Search for the cell housing the specified text and yield its (X, Y) center coordinate. 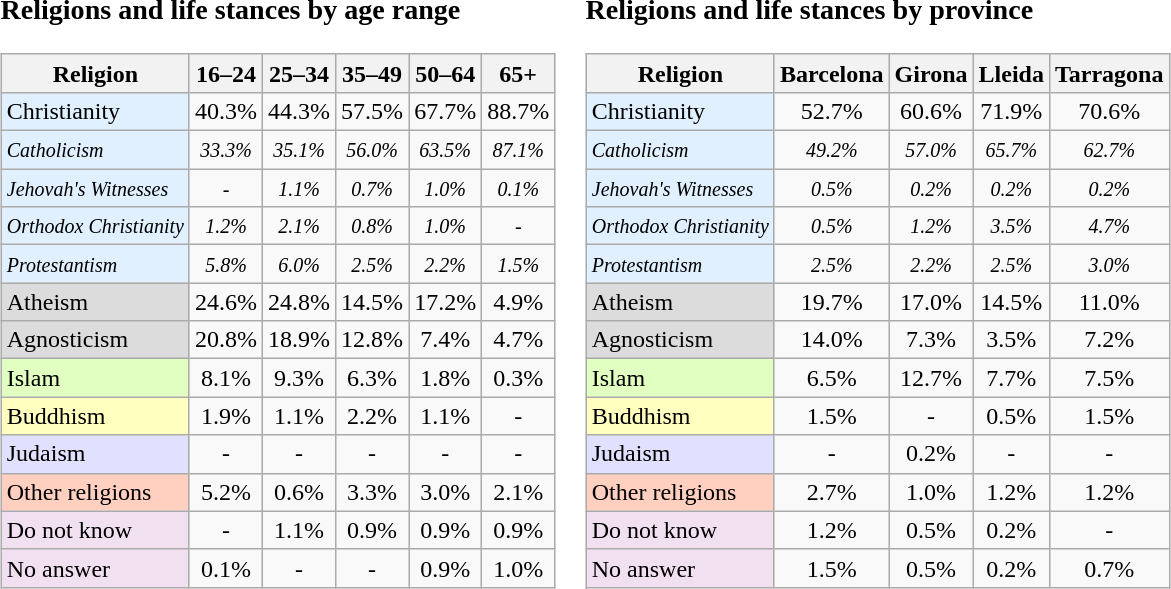
11.0% (1109, 302)
63.5% (446, 150)
49.2% (832, 150)
56.0% (372, 150)
2.7% (832, 492)
44.3% (300, 111)
7.2% (1109, 340)
14.0% (832, 340)
0.8% (372, 226)
Barcelona (832, 73)
57.0% (931, 150)
1.8% (446, 378)
12.7% (931, 378)
65.7% (1011, 150)
0.3% (518, 378)
50–64 (446, 73)
Lleida (1011, 73)
67.7% (446, 111)
7.5% (1109, 378)
88.7% (518, 111)
3.3% (372, 492)
18.9% (300, 340)
24.8% (300, 302)
0.6% (300, 492)
5.8% (226, 264)
17.0% (931, 302)
19.7% (832, 302)
20.8% (226, 340)
17.2% (446, 302)
1.9% (226, 416)
6.0% (300, 264)
24.6% (226, 302)
12.8% (372, 340)
52.7% (832, 111)
40.3% (226, 111)
Tarragona (1109, 73)
8.1% (226, 378)
71.9% (1011, 111)
60.6% (931, 111)
9.3% (300, 378)
7.7% (1011, 378)
33.3% (226, 150)
35.1% (300, 150)
35–49 (372, 73)
6.5% (832, 378)
25–34 (300, 73)
7.4% (446, 340)
65+ (518, 73)
70.6% (1109, 111)
57.5% (372, 111)
62.7% (1109, 150)
5.2% (226, 492)
4.9% (518, 302)
Girona (931, 73)
6.3% (372, 378)
7.3% (931, 340)
16–24 (226, 73)
87.1% (518, 150)
